Determine the [x, y] coordinate at the center of the cell enclosing the given text.  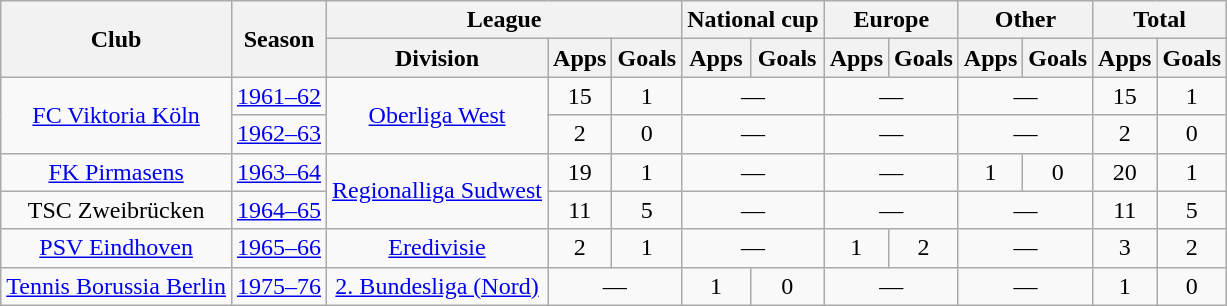
Eredivisie [438, 248]
1965–66 [278, 248]
TSC Zweibrücken [116, 210]
Club [116, 39]
Europe [891, 20]
20 [1125, 172]
1962–63 [278, 134]
Season [278, 39]
FC Viktoria Köln [116, 115]
1964–65 [278, 210]
League [504, 20]
Other [1025, 20]
1961–62 [278, 96]
PSV Eindhoven [116, 248]
19 [580, 172]
2. Bundesliga (Nord) [438, 286]
Total [1160, 20]
Oberliga West [438, 115]
National cup [753, 20]
Regionalliga Sudwest [438, 191]
Tennis Borussia Berlin [116, 286]
Division [438, 58]
1975–76 [278, 286]
FK Pirmasens [116, 172]
3 [1125, 248]
1963–64 [278, 172]
